Return the (X, Y) coordinate for the center point of the cell that contains the specified text.  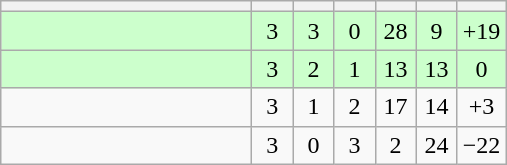
−22 (482, 145)
14 (436, 107)
17 (396, 107)
24 (436, 145)
9 (436, 31)
+3 (482, 107)
+19 (482, 31)
28 (396, 31)
